Detect which cell encompasses the target text, then output its [X, Y] center coordinate. 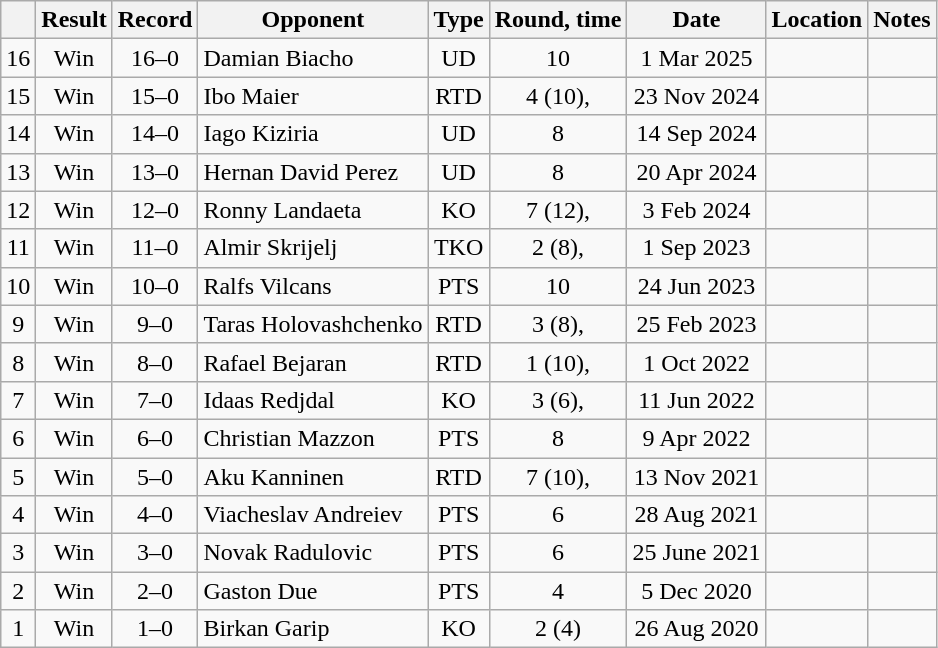
Opponent [313, 20]
5 Dec 2020 [696, 591]
25 June 2021 [696, 553]
20 Apr 2024 [696, 172]
4–0 [155, 515]
Round, time [558, 20]
Damian Biacho [313, 58]
11 Jun 2022 [696, 400]
1 Oct 2022 [696, 362]
7 [18, 400]
25 Feb 2023 [696, 324]
Novak Radulovic [313, 553]
11 [18, 248]
24 Jun 2023 [696, 286]
Christian Mazzon [313, 438]
Ralfs Vilcans [313, 286]
1 (10), [558, 362]
9 [18, 324]
2 (8), [558, 248]
6–0 [155, 438]
9 Apr 2022 [696, 438]
Viacheslav Andreiev [313, 515]
Result [74, 20]
16 [18, 58]
2 (4) [558, 629]
3–0 [155, 553]
28 Aug 2021 [696, 515]
Birkan Garip [313, 629]
Ibo Maier [313, 96]
5–0 [155, 477]
3 [18, 553]
2 [18, 591]
Idaas Redjdal [313, 400]
14–0 [155, 134]
3 Feb 2024 [696, 210]
7 (10), [558, 477]
8–0 [155, 362]
5 [18, 477]
7–0 [155, 400]
Almir Skrijelj [313, 248]
1 Mar 2025 [696, 58]
Rafael Bejaran [313, 362]
13 [18, 172]
Record [155, 20]
16–0 [155, 58]
Type [458, 20]
13–0 [155, 172]
Date [696, 20]
1 [18, 629]
13 Nov 2021 [696, 477]
Ronny Landaeta [313, 210]
Notes [902, 20]
Iago Kiziria [313, 134]
15–0 [155, 96]
Aku Kanninen [313, 477]
12 [18, 210]
4 (10), [558, 96]
Hernan David Perez [313, 172]
14 [18, 134]
26 Aug 2020 [696, 629]
Gaston Due [313, 591]
TKO [458, 248]
12–0 [155, 210]
15 [18, 96]
7 (12), [558, 210]
2–0 [155, 591]
11–0 [155, 248]
3 (6), [558, 400]
3 (8), [558, 324]
10–0 [155, 286]
1 Sep 2023 [696, 248]
23 Nov 2024 [696, 96]
1–0 [155, 629]
Location [817, 20]
9–0 [155, 324]
Taras Holovashchenko [313, 324]
14 Sep 2024 [696, 134]
